For the text-containing cell, return its midpoint in [x, y] coordinate format. 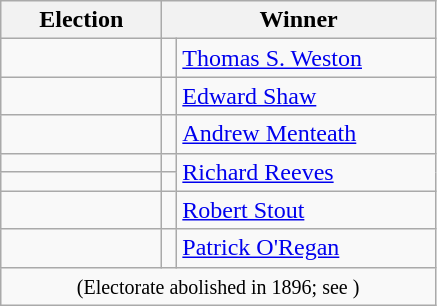
(Electorate abolished in 1896; see ) [218, 286]
Patrick O'Regan [306, 248]
Edward Shaw [306, 96]
Andrew Menteath [306, 134]
Robert Stout [306, 210]
Richard Reeves [306, 172]
Winner [299, 20]
Thomas S. Weston [306, 58]
Election [82, 20]
